From the cell containing the given text, extract its center point as (X, Y) coordinate. 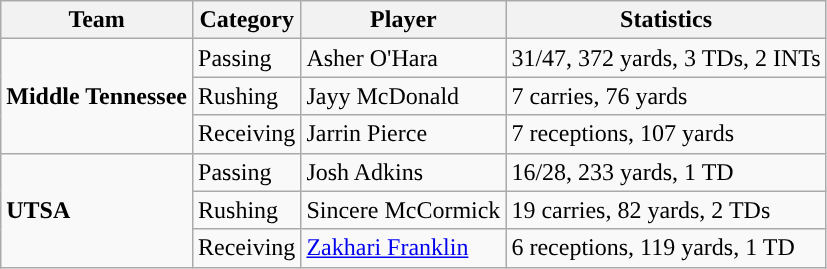
Statistics (666, 20)
7 receptions, 107 yards (666, 134)
Team (97, 20)
Zakhari Franklin (404, 248)
UTSA (97, 210)
Sincere McCormick (404, 210)
31/47, 372 yards, 3 TDs, 2 INTs (666, 58)
Jayy McDonald (404, 96)
7 carries, 76 yards (666, 96)
Asher O'Hara (404, 58)
Player (404, 20)
Josh Adkins (404, 172)
Category (247, 20)
Middle Tennessee (97, 96)
Jarrin Pierce (404, 134)
19 carries, 82 yards, 2 TDs (666, 210)
6 receptions, 119 yards, 1 TD (666, 248)
16/28, 233 yards, 1 TD (666, 172)
